Capture the cell that displays the provided text and extract its (X, Y) central coordinate. 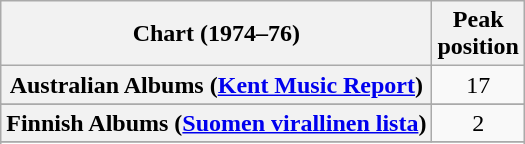
Peak position (478, 34)
2 (478, 123)
Finnish Albums (Suomen virallinen lista) (216, 123)
Chart (1974–76) (216, 34)
Australian Albums (Kent Music Report) (216, 85)
17 (478, 85)
